Search for the cell housing the specified text and yield its (x, y) center coordinate. 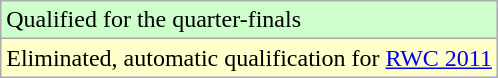
Eliminated, automatic qualification for RWC 2011 (250, 58)
Qualified for the quarter-finals (250, 20)
